Return the (X, Y) coordinate for the center point of the cell that contains the specified text.  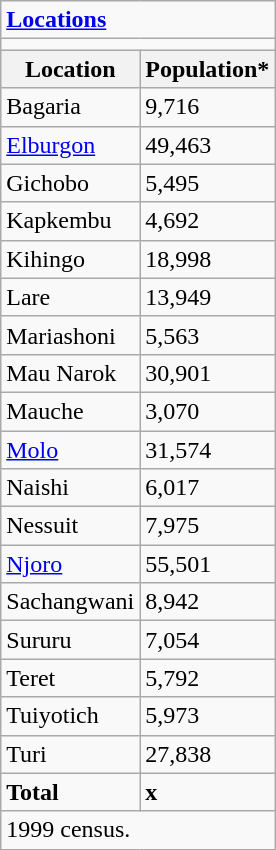
Naishi (70, 488)
Kihingo (70, 259)
Mau Narok (70, 373)
Turi (70, 754)
18,998 (208, 259)
Total (70, 792)
55,501 (208, 564)
Tuiyotich (70, 716)
Elburgon (70, 145)
31,574 (208, 449)
5,792 (208, 678)
Location (70, 69)
4,692 (208, 221)
1999 census. (138, 830)
6,017 (208, 488)
3,070 (208, 411)
Kapkembu (70, 221)
27,838 (208, 754)
13,949 (208, 297)
Molo (70, 449)
Bagaria (70, 107)
Sachangwani (70, 602)
5,973 (208, 716)
Njoro (70, 564)
Lare (70, 297)
Mariashoni (70, 335)
Locations (138, 20)
Gichobo (70, 183)
30,901 (208, 373)
9,716 (208, 107)
49,463 (208, 145)
5,495 (208, 183)
Nessuit (70, 526)
7,054 (208, 640)
Mauche (70, 411)
5,563 (208, 335)
x (208, 792)
7,975 (208, 526)
Teret (70, 678)
8,942 (208, 602)
Sururu (70, 640)
Population* (208, 69)
